For the text-containing cell, return its midpoint in (X, Y) coordinate format. 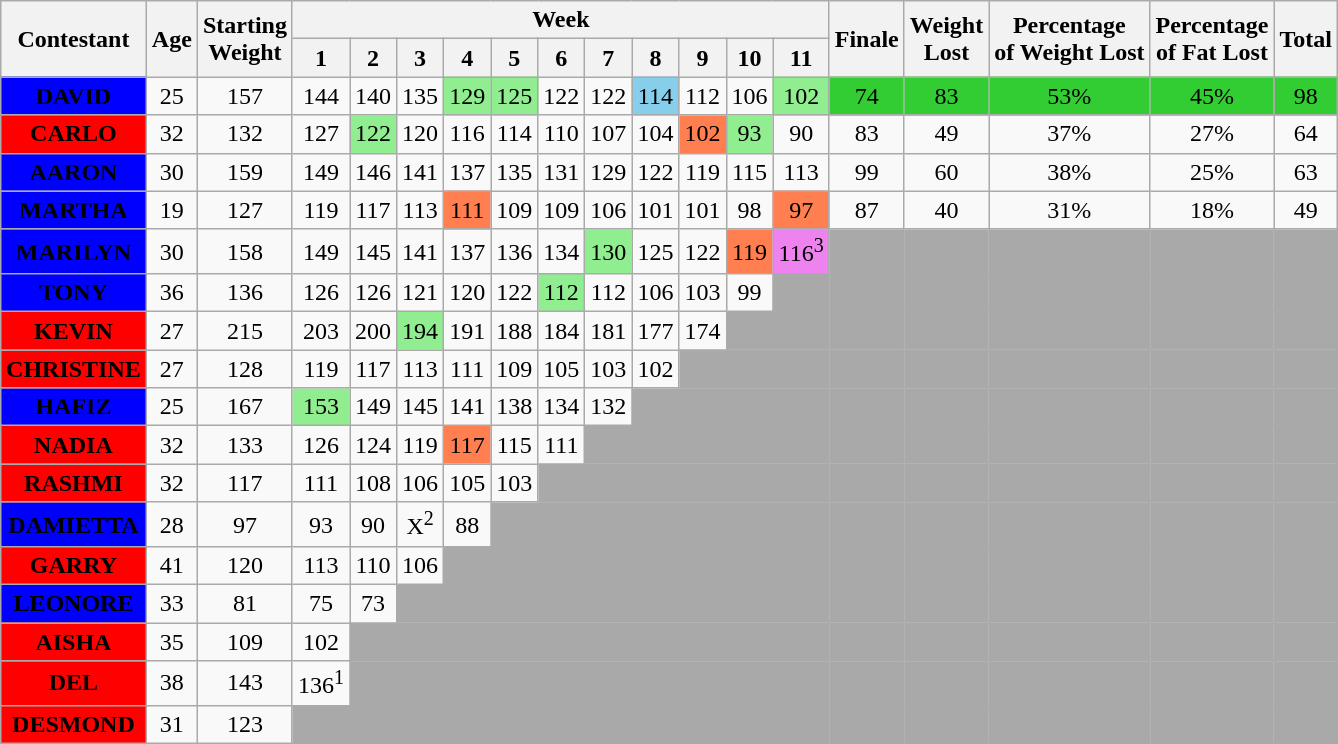
88 (468, 524)
2 (374, 58)
60 (946, 172)
128 (244, 369)
DEL (74, 684)
CARLO (74, 134)
NADIA (74, 445)
153 (320, 407)
131 (562, 172)
25% (1212, 172)
33 (172, 604)
KEVIN (74, 331)
Percentageof Fat Lost (1212, 39)
73 (374, 604)
144 (320, 96)
Percentageof Weight Lost (1070, 39)
64 (1306, 134)
194 (420, 331)
123 (244, 724)
CHRISTINE (74, 369)
StartingWeight (244, 39)
HAFIZ (74, 407)
191 (468, 331)
18% (1212, 210)
RASHMI (74, 483)
7 (608, 58)
130 (608, 252)
87 (866, 210)
108 (374, 483)
8 (656, 58)
Week (560, 20)
TONY (74, 293)
159 (244, 172)
37% (1070, 134)
Contestant (74, 39)
157 (244, 96)
Finale (866, 39)
53% (1070, 96)
188 (514, 331)
11 (801, 58)
GARRY (74, 566)
DAMIETTA (74, 524)
38% (1070, 172)
LEONORE (74, 604)
36 (172, 293)
143 (244, 684)
1163 (801, 252)
4 (468, 58)
184 (562, 331)
31% (1070, 210)
124 (374, 445)
19 (172, 210)
1361 (320, 684)
74 (866, 96)
167 (244, 407)
81 (244, 604)
174 (702, 331)
AARON (74, 172)
138 (514, 407)
Age (172, 39)
10 (750, 58)
1 (320, 58)
27% (1212, 134)
35 (172, 642)
104 (656, 134)
121 (420, 293)
158 (244, 252)
63 (1306, 172)
5 (514, 58)
MARILYN (74, 252)
28 (172, 524)
DAVID (74, 96)
AISHA (74, 642)
181 (608, 331)
203 (320, 331)
Total (1306, 39)
200 (374, 331)
215 (244, 331)
75 (320, 604)
45% (1212, 96)
107 (608, 134)
38 (172, 684)
177 (656, 331)
9 (702, 58)
6 (562, 58)
40 (946, 210)
3 (420, 58)
WeightLost (946, 39)
133 (244, 445)
116 (468, 134)
X2 (420, 524)
41 (172, 566)
140 (374, 96)
146 (374, 172)
31 (172, 724)
DESMOND (74, 724)
MARTHA (74, 210)
